Extract the [x, y] coordinate from the center of the cell holding the provided text.  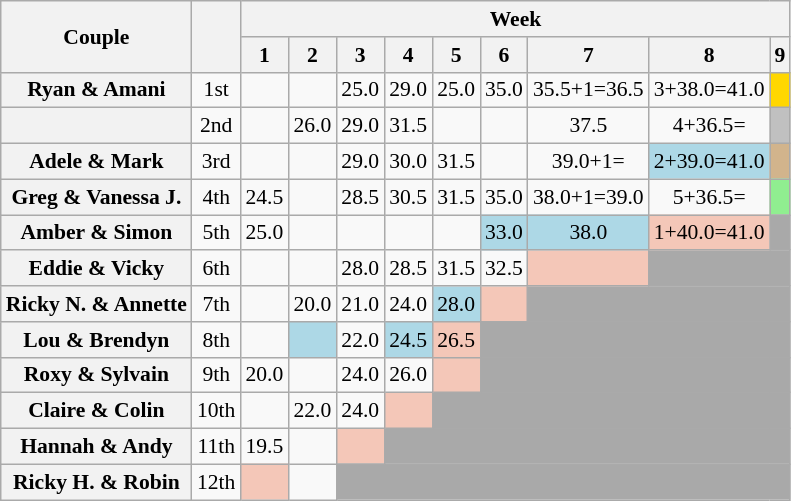
38.0 [588, 233]
8 [710, 55]
2 [312, 55]
38.0+1=39.0 [588, 197]
10th [216, 411]
Ricky H. & Robin [96, 482]
5 [456, 55]
35.5+1=36.5 [588, 90]
2+39.0=41.0 [710, 162]
1+40.0=41.0 [710, 233]
Ryan & Amani [96, 90]
30.5 [408, 197]
33.0 [504, 233]
26.5 [456, 340]
37.5 [588, 126]
Couple [96, 36]
Adele & Mark [96, 162]
7th [216, 304]
Amber & Simon [96, 233]
6 [504, 55]
5th [216, 233]
3 [360, 55]
12th [216, 482]
4+36.5= [710, 126]
1st [216, 90]
8th [216, 340]
7 [588, 55]
6th [216, 269]
Claire & Colin [96, 411]
9 [780, 55]
30.0 [408, 162]
Greg & Vanessa J. [96, 197]
2nd [216, 126]
11th [216, 447]
Hannah & Andy [96, 447]
4 [408, 55]
Lou & Brendyn [96, 340]
39.0+1= [588, 162]
21.0 [360, 304]
5+36.5= [710, 197]
3rd [216, 162]
Week [515, 19]
3+38.0=41.0 [710, 90]
9th [216, 375]
32.5 [504, 269]
1 [264, 55]
Eddie & Vicky [96, 269]
Ricky N. & Annette [96, 304]
Roxy & Sylvain [96, 375]
4th [216, 197]
19.5 [264, 447]
